Capture the cell that displays the provided text and extract its (x, y) central coordinate. 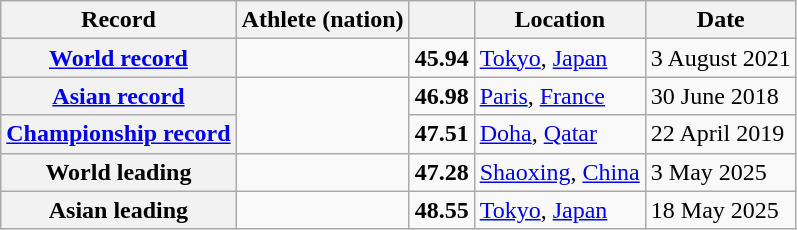
22 April 2019 (720, 134)
48.55 (442, 210)
World record (118, 58)
47.51 (442, 134)
47.28 (442, 172)
Shaoxing, China (560, 172)
Doha, Qatar (560, 134)
46.98 (442, 96)
Paris, France (560, 96)
Record (118, 20)
3 August 2021 (720, 58)
3 May 2025 (720, 172)
Date (720, 20)
30 June 2018 (720, 96)
Championship record (118, 134)
Location (560, 20)
World leading (118, 172)
Asian record (118, 96)
Athlete (nation) (322, 20)
18 May 2025 (720, 210)
45.94 (442, 58)
Asian leading (118, 210)
